Identify which cell holds the provided text, then report its (x, y) central coordinate. 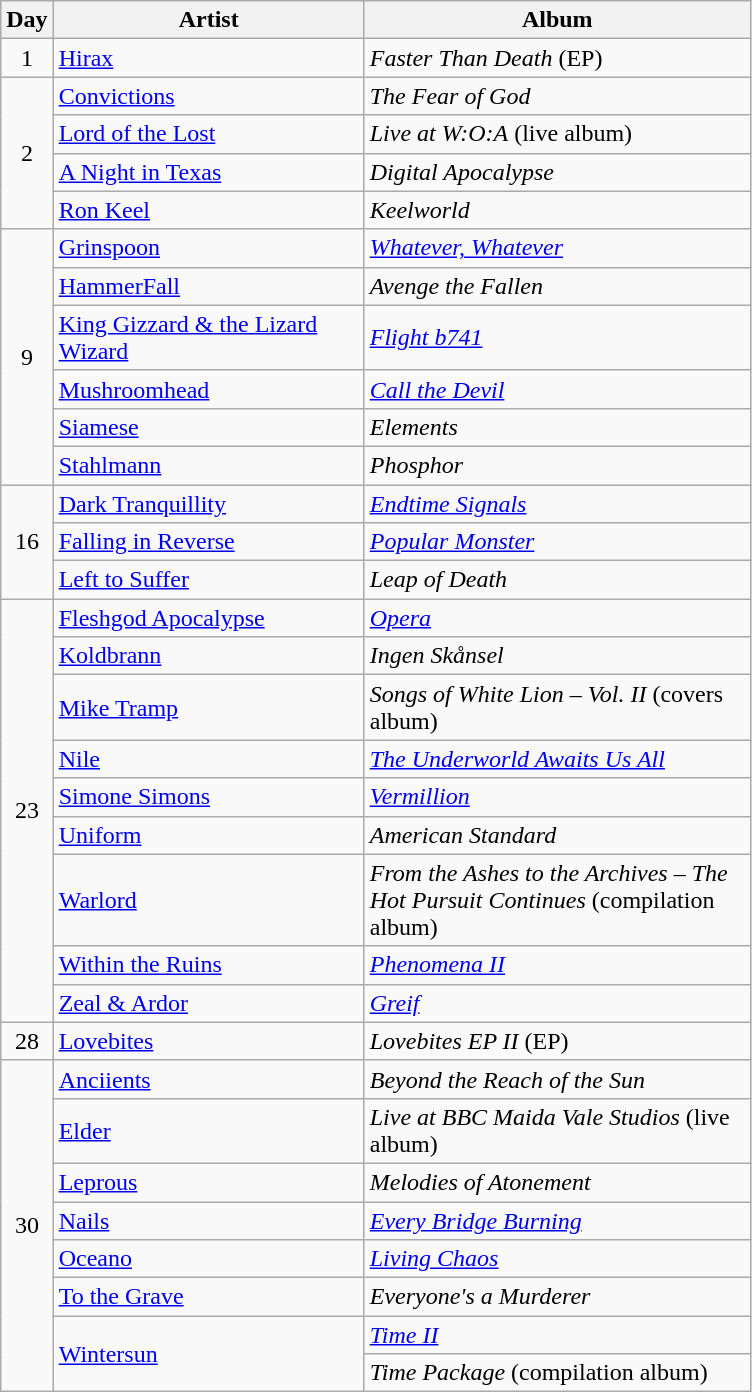
Nile (208, 759)
Faster Than Death (EP) (557, 58)
American Standard (557, 835)
1 (27, 58)
Koldbrann (208, 656)
Falling in Reverse (208, 542)
Lord of the Lost (208, 134)
Left to Suffer (208, 580)
Mike Tramp (208, 708)
Grinspoon (208, 248)
Songs of White Lion – Vol. II (covers album) (557, 708)
Time II (557, 1335)
Fleshgod Apocalypse (208, 618)
Uniform (208, 835)
Album (557, 20)
Phosphor (557, 465)
Digital Apocalypse (557, 172)
Beyond the Reach of the Sun (557, 1079)
Warlord (208, 900)
Endtime Signals (557, 503)
Convictions (208, 96)
Every Bridge Burning (557, 1221)
Ron Keel (208, 210)
Keelworld (557, 210)
Avenge the Fallen (557, 286)
Lovebites (208, 1041)
The Fear of God (557, 96)
Stahlmann (208, 465)
Anciients (208, 1079)
9 (27, 356)
Siamese (208, 427)
The Underworld Awaits Us All (557, 759)
Flight b741 (557, 338)
Within the Ruins (208, 965)
Simone Simons (208, 797)
Phenomena II (557, 965)
Ingen Skånsel (557, 656)
Leap of Death (557, 580)
Call the Devil (557, 389)
Lovebites EP II (EP) (557, 1041)
Living Chaos (557, 1259)
From the Ashes to the Archives – The Hot Pursuit Continues (compilation album) (557, 900)
Nails (208, 1221)
23 (27, 811)
Live at W:O:A (live album) (557, 134)
Live at BBC Maida Vale Studios (live album) (557, 1130)
Vermillion (557, 797)
Opera (557, 618)
HammerFall (208, 286)
Wintersun (208, 1354)
2 (27, 153)
Dark Tranquillity (208, 503)
Elements (557, 427)
Greif (557, 1003)
A Night in Texas (208, 172)
Whatever, Whatever (557, 248)
30 (27, 1226)
To the Grave (208, 1297)
Melodies of Atonement (557, 1182)
Time Package (compilation album) (557, 1373)
Zeal & Ardor (208, 1003)
16 (27, 541)
Elder (208, 1130)
Everyone's a Murderer (557, 1297)
28 (27, 1041)
Oceano (208, 1259)
Leprous (208, 1182)
Hirax (208, 58)
King Gizzard & the Lizard Wizard (208, 338)
Artist (208, 20)
Mushroomhead (208, 389)
Popular Monster (557, 542)
Day (27, 20)
